Scan for the cell matching the given text and deliver its [x, y] coordinate at center. 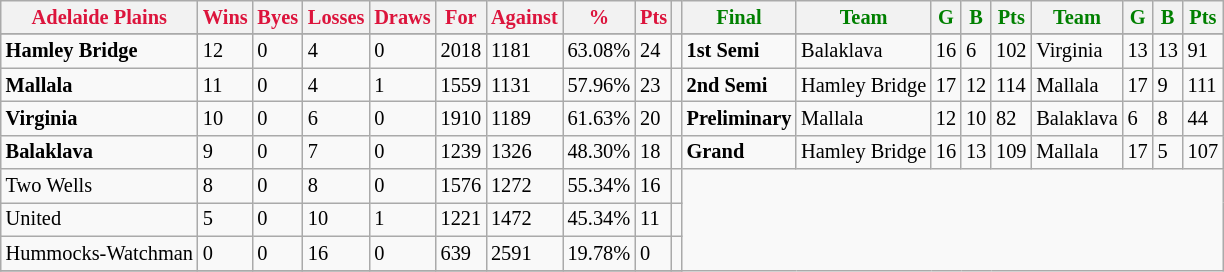
57.96% [600, 85]
20 [654, 118]
1st Semi [740, 51]
2018 [461, 51]
Final [740, 17]
1272 [524, 186]
Losses [336, 17]
102 [1011, 51]
1181 [524, 51]
111 [1203, 85]
55.34% [600, 186]
2591 [524, 253]
1559 [461, 85]
2nd Semi [740, 85]
United [100, 219]
1472 [524, 219]
Hummocks-Watchman [100, 253]
23 [654, 85]
1221 [461, 219]
7 [336, 152]
114 [1011, 85]
% [600, 17]
Preliminary [740, 118]
1239 [461, 152]
1576 [461, 186]
1326 [524, 152]
Byes [278, 17]
91 [1203, 51]
45.34% [600, 219]
639 [461, 253]
Draws [402, 17]
Against [524, 17]
Wins [226, 17]
19.78% [600, 253]
48.30% [600, 152]
Two Wells [100, 186]
1131 [524, 85]
Grand [740, 152]
61.63% [600, 118]
107 [1203, 152]
82 [1011, 118]
24 [654, 51]
1910 [461, 118]
44 [1203, 118]
Adelaide Plains [100, 17]
1189 [524, 118]
18 [654, 152]
109 [1011, 152]
For [461, 17]
63.08% [600, 51]
